Return the [x, y] coordinate for the center point of the cell that contains the specified text.  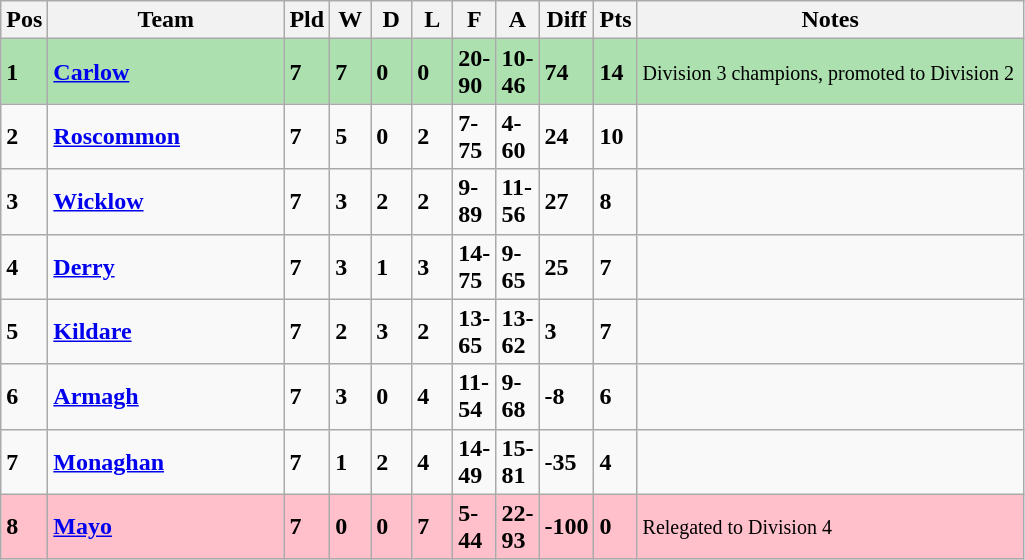
Pos [24, 20]
Wicklow [166, 202]
11-56 [518, 202]
-8 [566, 396]
-100 [566, 526]
27 [566, 202]
15-81 [518, 462]
-35 [566, 462]
22-93 [518, 526]
11-54 [474, 396]
20-90 [474, 72]
Diff [566, 20]
A [518, 20]
Carlow [166, 72]
10 [616, 136]
W [350, 20]
L [432, 20]
Pld [307, 20]
D [392, 20]
Kildare [166, 332]
9-68 [518, 396]
F [474, 20]
24 [566, 136]
Relegated to Division 4 [830, 526]
14 [616, 72]
13-65 [474, 332]
5-44 [474, 526]
10-46 [518, 72]
Team [166, 20]
Derry [166, 266]
25 [566, 266]
13-62 [518, 332]
14-49 [474, 462]
Monaghan [166, 462]
74 [566, 72]
Pts [616, 20]
14-75 [474, 266]
Notes [830, 20]
7-75 [474, 136]
Roscommon [166, 136]
Mayo [166, 526]
4-60 [518, 136]
Division 3 champions, promoted to Division 2 [830, 72]
Armagh [166, 396]
9-89 [474, 202]
9-65 [518, 266]
